Identify which cell holds the provided text, then report its [X, Y] central coordinate. 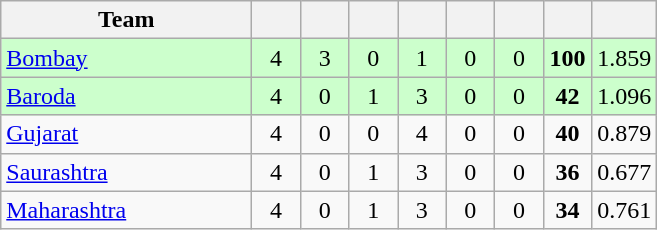
34 [568, 210]
0.761 [624, 210]
0.677 [624, 172]
36 [568, 172]
Saurashtra [126, 172]
40 [568, 134]
42 [568, 96]
Baroda [126, 96]
1.096 [624, 96]
Team [126, 20]
100 [568, 58]
Bombay [126, 58]
0.879 [624, 134]
Gujarat [126, 134]
Maharashtra [126, 210]
1.859 [624, 58]
